From the cell containing the given text, extract its center point as (X, Y) coordinate. 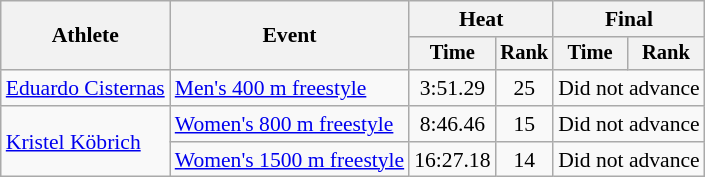
Eduardo Cisternas (86, 88)
Heat (481, 19)
Event (290, 36)
3:51.29 (452, 88)
15 (525, 124)
Women's 800 m freestyle (290, 124)
8:46.46 (452, 124)
Kristel Köbrich (86, 142)
25 (525, 88)
Men's 400 m freestyle (290, 88)
Final (629, 19)
Athlete (86, 36)
